Search for the cell housing the specified text and yield its (X, Y) center coordinate. 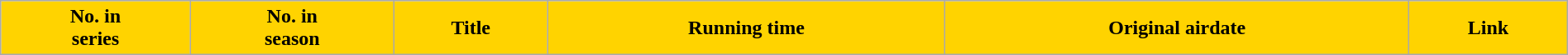
No. inseries (96, 28)
No. inseason (292, 28)
Running time (746, 28)
Title (471, 28)
Original airdate (1178, 28)
Link (1489, 28)
